Identify which cell holds the provided text, then report its [X, Y] central coordinate. 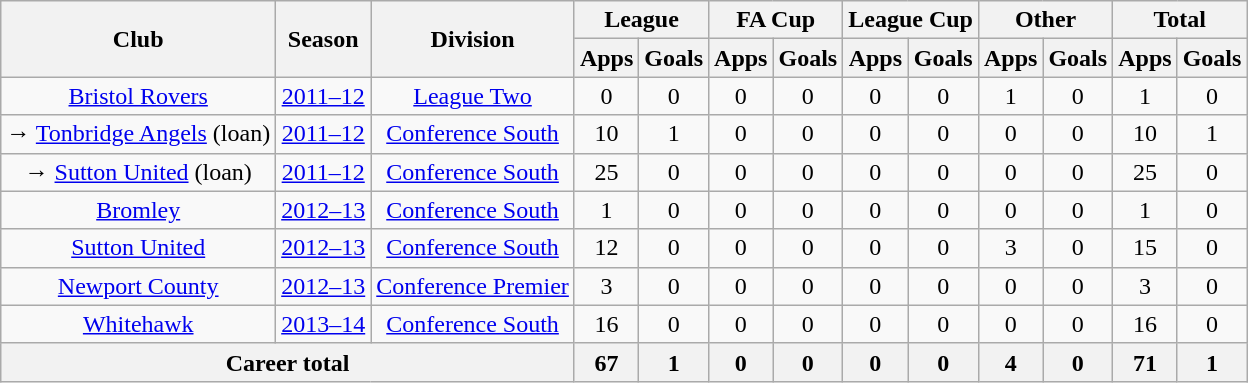
Club [138, 39]
67 [606, 362]
Total [1180, 20]
Whitehawk [138, 324]
League Cup [911, 20]
71 [1145, 362]
12 [606, 248]
Division [473, 39]
2013–14 [324, 324]
Bristol Rovers [138, 96]
Season [324, 39]
→ Sutton United (loan) [138, 172]
League [641, 20]
Conference Premier [473, 286]
Newport County [138, 286]
League Two [473, 96]
Sutton United [138, 248]
FA Cup [776, 20]
4 [1010, 362]
15 [1145, 248]
Career total [288, 362]
Bromley [138, 210]
Other [1045, 20]
→ Tonbridge Angels (loan) [138, 134]
